Search for the cell housing the specified text and yield its (x, y) center coordinate. 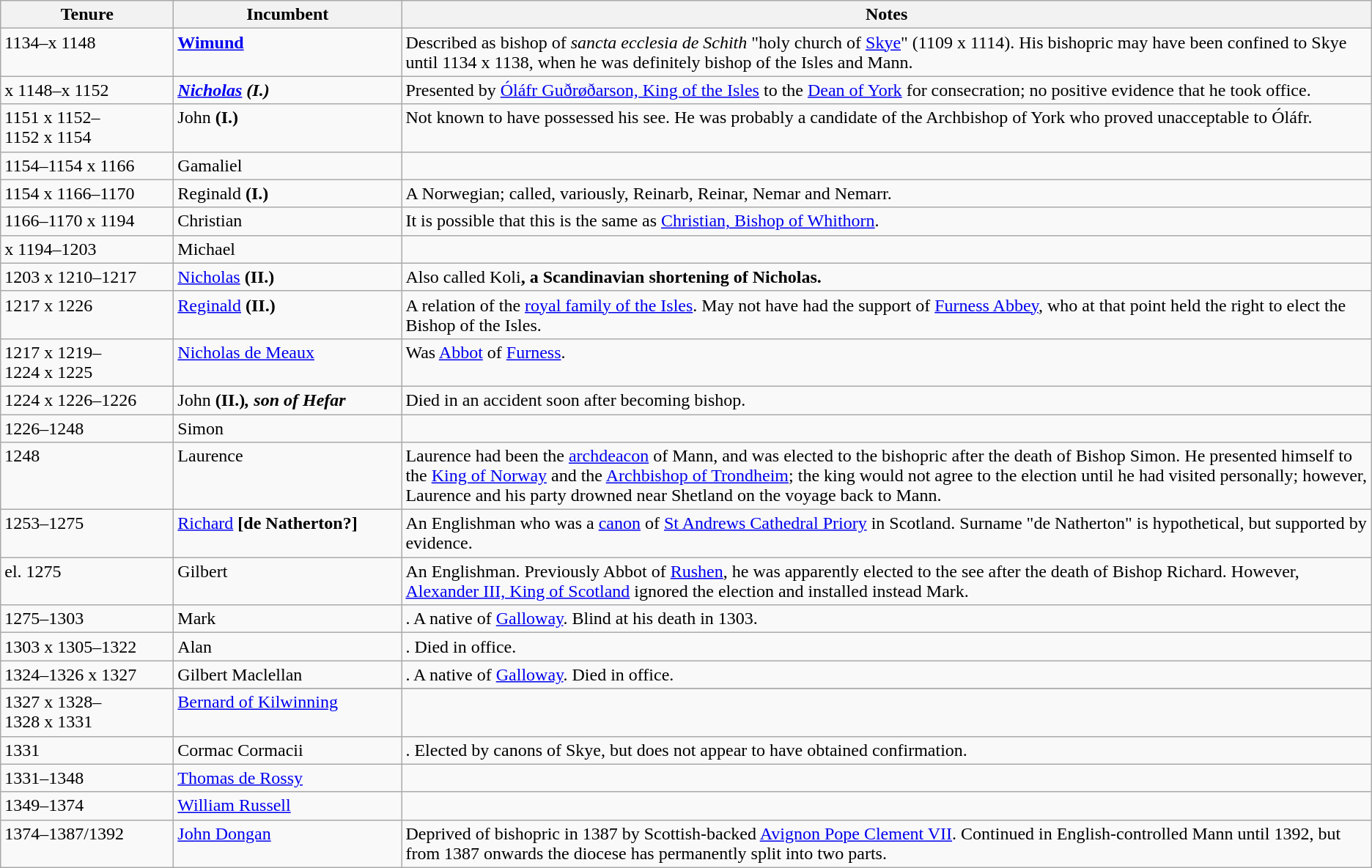
1134–x 1148 (87, 53)
Richard [de Natherton?] (287, 533)
Notes (887, 15)
Michael (287, 249)
1248 (87, 476)
Alan (287, 647)
Gilbert Maclellan (287, 675)
John Dongan (287, 844)
. Elected by canons of Skye, but does not appear to have obtained confirmation. (887, 750)
Laurence (287, 476)
1275–1303 (87, 619)
1349–1374 (87, 806)
1224 x 1226–1226 (87, 400)
1374–1387/1392 (87, 844)
Bernard of Kilwinning (287, 712)
1217 x 1226 (87, 315)
1331–1348 (87, 778)
Was Abbot of Furness. (887, 362)
1327 x 1328–1328 x 1331 (87, 712)
Gamaliel (287, 166)
x 1148–x 1152 (87, 90)
Nicholas (I.) (287, 90)
1166–1170 x 1194 (87, 221)
Tenure (87, 15)
1154 x 1166–1170 (87, 193)
x 1194–1203 (87, 249)
Died in an accident soon after becoming bishop. (887, 400)
Simon (287, 429)
Presented by Óláfr Guðrøðarson, King of the Isles to the Dean of York for consecration; no positive evidence that he took office. (887, 90)
Gilbert (287, 582)
1324–1326 x 1327 (87, 675)
John (I.) (287, 127)
1151 x 1152–1152 x 1154 (87, 127)
Nicholas (II.) (287, 277)
John (II.), son of Hefar (287, 400)
1253–1275 (87, 533)
Reginald (I.) (287, 193)
1331 (87, 750)
1303 x 1305–1322 (87, 647)
. Died in office. (887, 647)
. A native of Galloway. Blind at his death in 1303. (887, 619)
An Englishman who was a canon of St Andrews Cathedral Priory in Scotland. Surname "de Natherton" is hypothetical, but supported by evidence. (887, 533)
1217 x 1219–1224 x 1225 (87, 362)
Christian (287, 221)
William Russell (287, 806)
Not known to have possessed his see. He was probably a candidate of the Archbishop of York who proved unacceptable to Óláfr. (887, 127)
1226–1248 (87, 429)
el. 1275 (87, 582)
Thomas de Rossy (287, 778)
Wimund (287, 53)
Reginald (II.) (287, 315)
Nicholas de Meaux (287, 362)
A Norwegian; called, variously, Reinarb, Reinar, Nemar and Nemarr. (887, 193)
Cormac Cormacii (287, 750)
. A native of Galloway. Died in office. (887, 675)
1203 x 1210–1217 (87, 277)
Also called Koli, a Scandinavian shortening of Nicholas. (887, 277)
It is possible that this is the same as Christian, Bishop of Whithorn. (887, 221)
Incumbent (287, 15)
Mark (287, 619)
1154–1154 x 1166 (87, 166)
